Provide the [X, Y] coordinate of the cell's center where the given text is located.  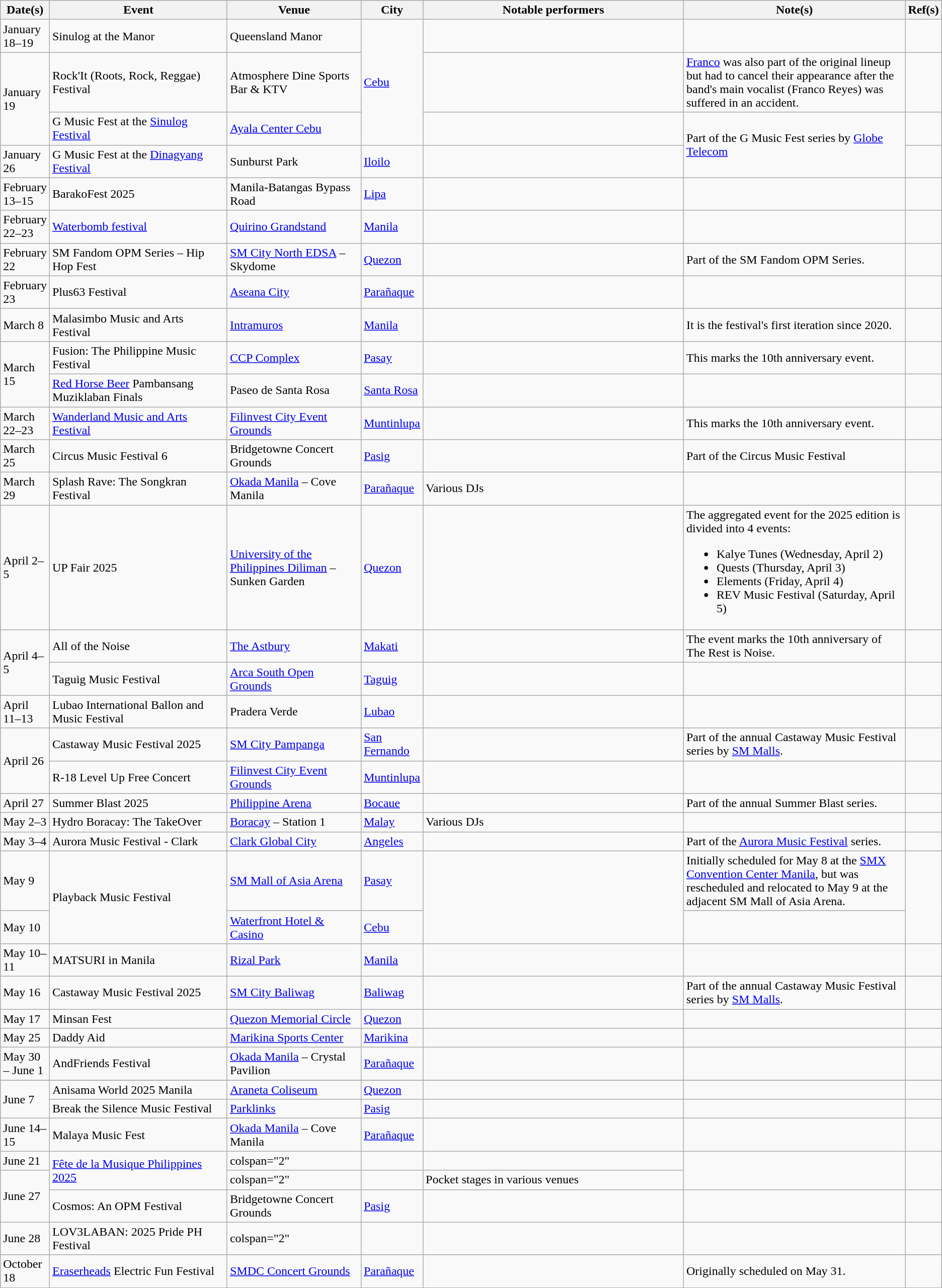
Taguig Music Festival [138, 679]
G Music Fest at the Sinulog Festival [138, 129]
Santa Rosa [391, 390]
Waterbomb festival [138, 226]
SM City North EDSA – Skydome [294, 260]
Malaya Music Fest [138, 1135]
Rizal Park [294, 960]
May 17 [25, 1019]
SM City Baliwag [294, 992]
February 22 [25, 260]
CCP Complex [294, 357]
Ayala Center Cebu [294, 129]
All of the Noise [138, 646]
Arca South Open Grounds [294, 679]
April 11–13 [25, 711]
Event [138, 10]
Lubao International Ballon and Music Festival [138, 711]
Lipa [391, 194]
Pocket stages in various venues [554, 1180]
SM Fandom OPM Series – Hip Hop Fest [138, 260]
May 10 [25, 927]
Sunburst Park [294, 161]
March 22–23 [25, 423]
May 30 – June 1 [25, 1064]
UP Fair 2025 [138, 568]
Quezon Memorial Circle [294, 1019]
May 9 [25, 880]
Parklinks [294, 1109]
Part of the G Music Fest series by Globe Telecom [794, 145]
June 7 [25, 1099]
Minsan Fest [138, 1019]
June 28 [25, 1239]
Okada Manila – Crystal Pavilion [294, 1064]
Part of the annual Summer Blast series. [794, 803]
May 25 [25, 1038]
Angeles [391, 841]
March 29 [25, 489]
Malay [391, 822]
April 4–5 [25, 663]
Rock'It (Roots, Rock, Reggae) Festival [138, 83]
May 2–3 [25, 822]
Part of the Circus Music Festival [794, 456]
Ref(s) [923, 10]
February 23 [25, 292]
Marikina [391, 1038]
Marikina Sports Center [294, 1038]
The Astbury [294, 646]
Fête de la Musique Philippines 2025 [138, 1170]
Part of the Aurora Music Festival series. [794, 841]
May 10–11 [25, 960]
May 16 [25, 992]
Sinulog at the Manor [138, 36]
April 27 [25, 803]
Fusion: The Philippine Music Festival [138, 357]
Break the Silence Music Festival [138, 1109]
June 27 [25, 1196]
October 18 [25, 1271]
Splash Rave: The Songkran Festival [138, 489]
January 19 [25, 99]
LOV3LABAN: 2025 Pride PH Festival [138, 1239]
Makati [391, 646]
June 21 [25, 1161]
April 26 [25, 761]
March 8 [25, 325]
Plus63 Festival [138, 292]
Iloilo [391, 161]
Summer Blast 2025 [138, 803]
Araneta Coliseum [294, 1090]
Quirino Grandstand [294, 226]
Anisama World 2025 Manila [138, 1090]
Eraserheads Electric Fun Festival [138, 1271]
Note(s) [794, 10]
May 3–4 [25, 841]
Malasimbo Music and Arts Festival [138, 325]
Playback Music Festival [138, 897]
Paseo de Santa Rosa [294, 390]
March 15 [25, 374]
Boracay – Station 1 [294, 822]
Circus Music Festival 6 [138, 456]
Initially scheduled for May 8 at the SMX Convention Center Manila, but was rescheduled and relocated to May 9 at the adjacent SM Mall of Asia Arena. [794, 880]
Manila-Batangas Bypass Road [294, 194]
Notable performers [554, 10]
Red Horse Beer Pambansang Muziklaban Finals [138, 390]
April 2–5 [25, 568]
Pradera Verde [294, 711]
Baliwag [391, 992]
Waterfront Hotel & Casino [294, 927]
Originally scheduled on May 31. [794, 1271]
City [391, 10]
SM Mall of Asia Arena [294, 880]
January 18–19 [25, 36]
Atmosphere Dine Sports Bar & KTV [294, 83]
SM City Pampanga [294, 745]
Taguig [391, 679]
January 26 [25, 161]
Part of the SM Fandom OPM Series. [794, 260]
March 25 [25, 456]
Daddy Aid [138, 1038]
Philippine Arena [294, 803]
Aurora Music Festival - Clark [138, 841]
It is the festival's first iteration since 2020. [794, 325]
Intramuros [294, 325]
AndFriends Festival [138, 1064]
University of the Philippines Diliman – Sunken Garden [294, 568]
BarakoFest 2025 [138, 194]
Clark Global City [294, 841]
Bocaue [391, 803]
R-18 Level Up Free Concert [138, 777]
MATSURI in Manila [138, 960]
Venue [294, 10]
June 14–15 [25, 1135]
Date(s) [25, 10]
Wanderland Music and Arts Festival [138, 423]
SMDC Concert Grounds [294, 1271]
Cosmos: An OPM Festival [138, 1205]
February 13–15 [25, 194]
Lubao [391, 711]
Aseana City [294, 292]
Queensland Manor [294, 36]
G Music Fest at the Dinagyang Festival [138, 161]
Hydro Boracay: The TakeOver [138, 822]
February 22–23 [25, 226]
The event marks the 10th anniversary of The Rest is Noise. [794, 646]
San Fernando [391, 745]
